Extract the (X, Y) coordinate from the center of the cell holding the provided text.  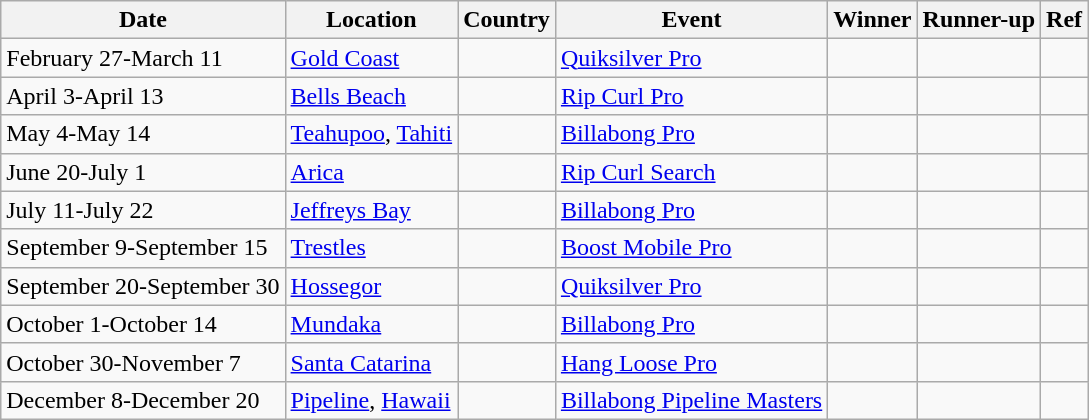
Rip Curl Search (691, 172)
Country (507, 20)
June 20-July 1 (143, 172)
April 3-April 13 (143, 96)
Jeffreys Bay (372, 210)
Runner-up (979, 20)
Rip Curl Pro (691, 96)
Arica (372, 172)
Bells Beach (372, 96)
Teahupoo, Tahiti (372, 134)
Hossegor (372, 286)
October 30-November 7 (143, 362)
Santa Catarina (372, 362)
December 8-December 20 (143, 400)
Location (372, 20)
Billabong Pipeline Masters (691, 400)
September 20-September 30 (143, 286)
September 9-September 15 (143, 248)
Event (691, 20)
May 4-May 14 (143, 134)
Mundaka (372, 324)
Boost Mobile Pro (691, 248)
February 27-March 11 (143, 58)
Hang Loose Pro (691, 362)
Pipeline, Hawaii (372, 400)
Date (143, 20)
October 1-October 14 (143, 324)
Winner (872, 20)
Gold Coast (372, 58)
July 11-July 22 (143, 210)
Ref (1064, 20)
Trestles (372, 248)
